Search for the cell housing the specified text and yield its (x, y) center coordinate. 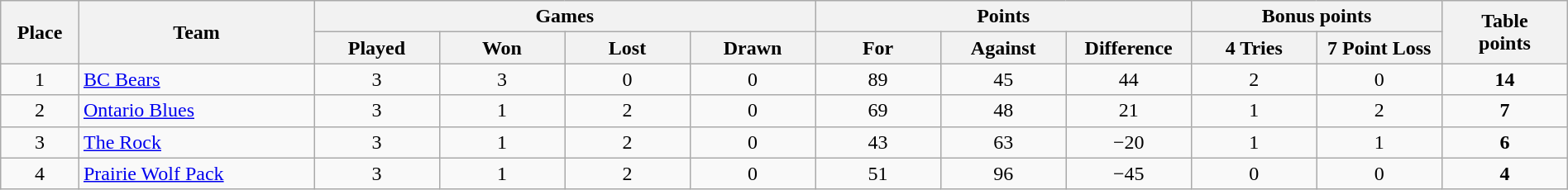
45 (1003, 79)
Prairie Wolf Pack (196, 173)
4 Tries (1254, 48)
Games (565, 17)
Drawn (753, 48)
Against (1003, 48)
Points (1004, 17)
21 (1129, 111)
14 (1505, 79)
For (878, 48)
48 (1003, 111)
−45 (1129, 173)
7 Point Loss (1379, 48)
51 (878, 173)
Difference (1129, 48)
Lost (628, 48)
69 (878, 111)
96 (1003, 173)
Place (40, 32)
Team (196, 32)
The Rock (196, 142)
Tablepoints (1505, 32)
89 (878, 79)
BC Bears (196, 79)
Bonus points (1317, 17)
7 (1505, 111)
−20 (1129, 142)
43 (878, 142)
Played (377, 48)
Won (502, 48)
44 (1129, 79)
63 (1003, 142)
Ontario Blues (196, 111)
6 (1505, 142)
